Search for the cell housing the specified text and yield its [x, y] center coordinate. 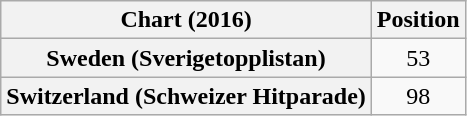
98 [418, 96]
Sweden (Sverigetopplistan) [186, 58]
Switzerland (Schweizer Hitparade) [186, 96]
53 [418, 58]
Position [418, 20]
Chart (2016) [186, 20]
